Detect which cell encompasses the target text, then output its (X, Y) center coordinate. 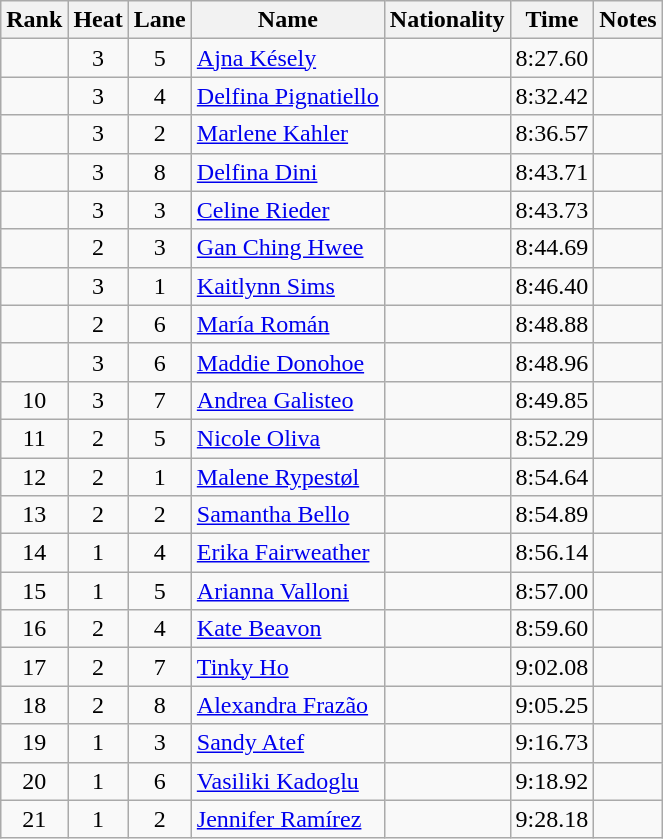
Notes (628, 20)
8:43.73 (552, 210)
8:57.00 (552, 591)
Time (552, 20)
Alexandra Frazão (288, 705)
9:28.18 (552, 819)
Nationality (447, 20)
Gan Ching Hwee (288, 248)
8:54.89 (552, 515)
Celine Rieder (288, 210)
Nicole Oliva (288, 438)
Heat (98, 20)
8:43.71 (552, 172)
8:46.40 (552, 286)
14 (34, 553)
8:48.96 (552, 362)
19 (34, 743)
8:56.14 (552, 553)
Sandy Atef (288, 743)
18 (34, 705)
8:48.88 (552, 324)
8:54.64 (552, 477)
12 (34, 477)
Tinky Ho (288, 667)
8:36.57 (552, 134)
9:02.08 (552, 667)
Delfina Pignatiello (288, 96)
María Román (288, 324)
8:49.85 (552, 400)
Samantha Bello (288, 515)
Erika Fairweather (288, 553)
8:52.29 (552, 438)
Kaitlynn Sims (288, 286)
Maddie Donohoe (288, 362)
17 (34, 667)
8:32.42 (552, 96)
Kate Beavon (288, 629)
9:18.92 (552, 781)
Lane (160, 20)
9:05.25 (552, 705)
Delfina Dini (288, 172)
10 (34, 400)
Name (288, 20)
Malene Rypestøl (288, 477)
Ajna Késely (288, 58)
8:59.60 (552, 629)
Vasiliki Kadoglu (288, 781)
20 (34, 781)
Jennifer Ramírez (288, 819)
Marlene Kahler (288, 134)
8:44.69 (552, 248)
13 (34, 515)
8:27.60 (552, 58)
Rank (34, 20)
Arianna Valloni (288, 591)
16 (34, 629)
15 (34, 591)
21 (34, 819)
9:16.73 (552, 743)
Andrea Galisteo (288, 400)
11 (34, 438)
